Detect which cell encompasses the target text, then output its (x, y) center coordinate. 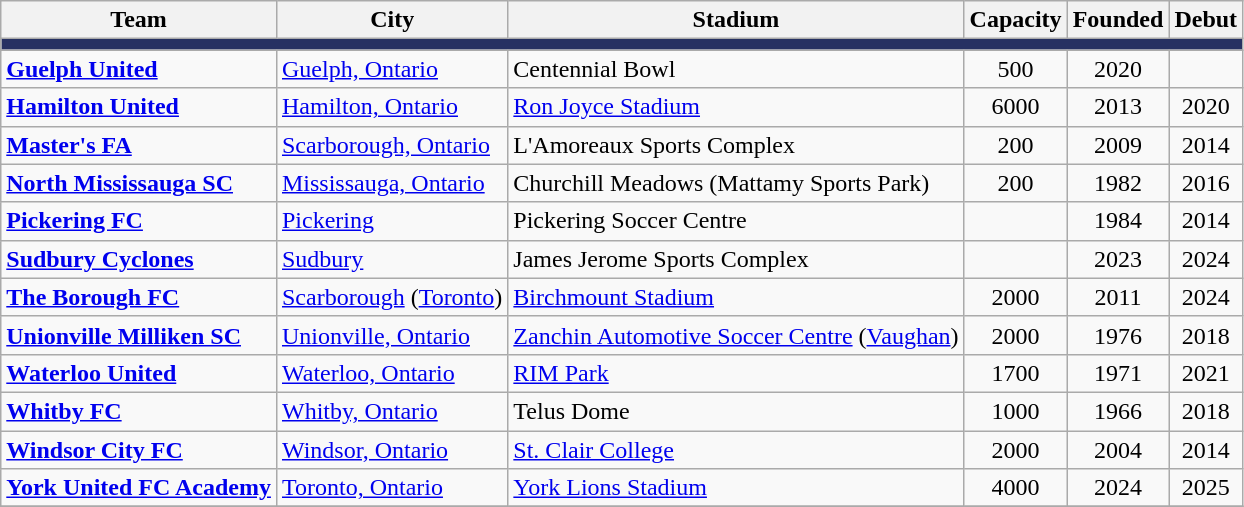
St. Clair College (736, 449)
4000 (1016, 488)
The Borough FC (139, 297)
2025 (1206, 488)
Whitby, Ontario (392, 411)
Team (139, 20)
2004 (1118, 449)
Unionville, Ontario (392, 335)
Telus Dome (736, 411)
Churchill Meadows (Mattamy Sports Park) (736, 183)
2023 (1118, 259)
Pickering (392, 221)
Ron Joyce Stadium (736, 107)
6000 (1016, 107)
Birchmount Stadium (736, 297)
Scarborough (Toronto) (392, 297)
1966 (1118, 411)
1971 (1118, 373)
Mississauga, Ontario (392, 183)
Centennial Bowl (736, 69)
Guelph United (139, 69)
Hamilton United (139, 107)
Zanchin Automotive Soccer Centre (Vaughan) (736, 335)
1982 (1118, 183)
1976 (1118, 335)
Waterloo, Ontario (392, 373)
North Mississauga SC (139, 183)
2009 (1118, 145)
York United FC Academy (139, 488)
1000 (1016, 411)
York Lions Stadium (736, 488)
Pickering Soccer Centre (736, 221)
Sudbury Cyclones (139, 259)
2013 (1118, 107)
2016 (1206, 183)
City (392, 20)
2011 (1118, 297)
Sudbury (392, 259)
Toronto, Ontario (392, 488)
Guelph, Ontario (392, 69)
Stadium (736, 20)
2021 (1206, 373)
Windsor City FC (139, 449)
L'Amoreaux Sports Complex (736, 145)
Windsor, Ontario (392, 449)
Master's FA (139, 145)
Waterloo United (139, 373)
1700 (1016, 373)
Capacity (1016, 20)
Scarborough, Ontario (392, 145)
James Jerome Sports Complex (736, 259)
Pickering FC (139, 221)
RIM Park (736, 373)
Unionville Milliken SC (139, 335)
Hamilton, Ontario (392, 107)
500 (1016, 69)
Founded (1118, 20)
Whitby FC (139, 411)
Debut (1206, 20)
1984 (1118, 221)
